From the cell containing the given text, extract its center point as (x, y) coordinate. 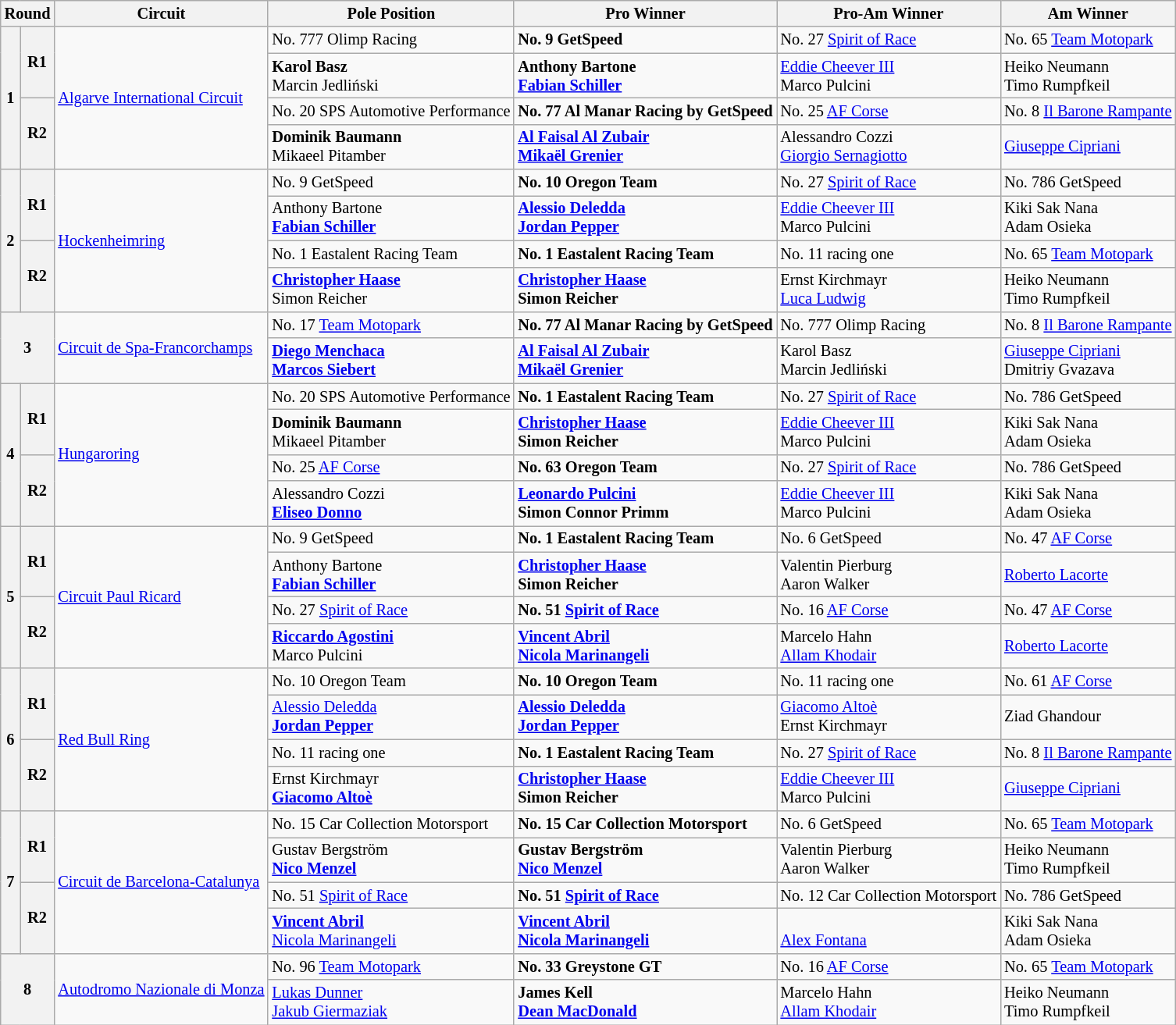
No. 63 Oregon Team (645, 468)
Alessandro Cozzi Eliseo Donno (390, 504)
Circuit Paul Ricard (161, 596)
7 (11, 882)
Leonardo Pulcini Simon Connor Primm (645, 504)
No. 33 Greystone GT (645, 966)
2 (11, 240)
Hungaroring (161, 454)
Circuit de Spa-Francorchamps (161, 347)
Autodromo Nazionale di Monza (161, 988)
No. 17 Team Motopark (390, 325)
Pro-Am Winner (889, 13)
Hockenheimring (161, 240)
Diego Menchaca Marcos Siebert (390, 361)
Alessandro Cozzi Giorgio Sernagiotto (889, 147)
6 (11, 740)
3 (28, 347)
4 (11, 454)
Circuit (161, 13)
Round (28, 13)
Am Winner (1088, 13)
No. 61 AF Corse (1088, 682)
Circuit de Barcelona-Catalunya (161, 882)
No. 96 Team Motopark (390, 966)
Riccardo Agostini Marco Pulcini (390, 646)
Pole Position (390, 13)
Giuseppe Cipriani Dmitriy Gvazava (1088, 361)
1 (11, 98)
Giacomo Altoè Ernst Kirchmayr (889, 717)
Alex Fontana (889, 931)
Algarve International Circuit (161, 98)
8 (28, 988)
Lukas Dunner Jakub Giermaziak (390, 1002)
Ernst Kirchmayr Luca Ludwig (889, 290)
Ernst Kirchmayr Giacomo Altoè (390, 788)
James Kell Dean MacDonald (645, 1002)
Ziad Ghandour (1088, 717)
No. 12 Car Collection Motorsport (889, 895)
Pro Winner (645, 13)
5 (11, 596)
Red Bull Ring (161, 740)
